Scan for the cell matching the given text and deliver its (x, y) coordinate at center. 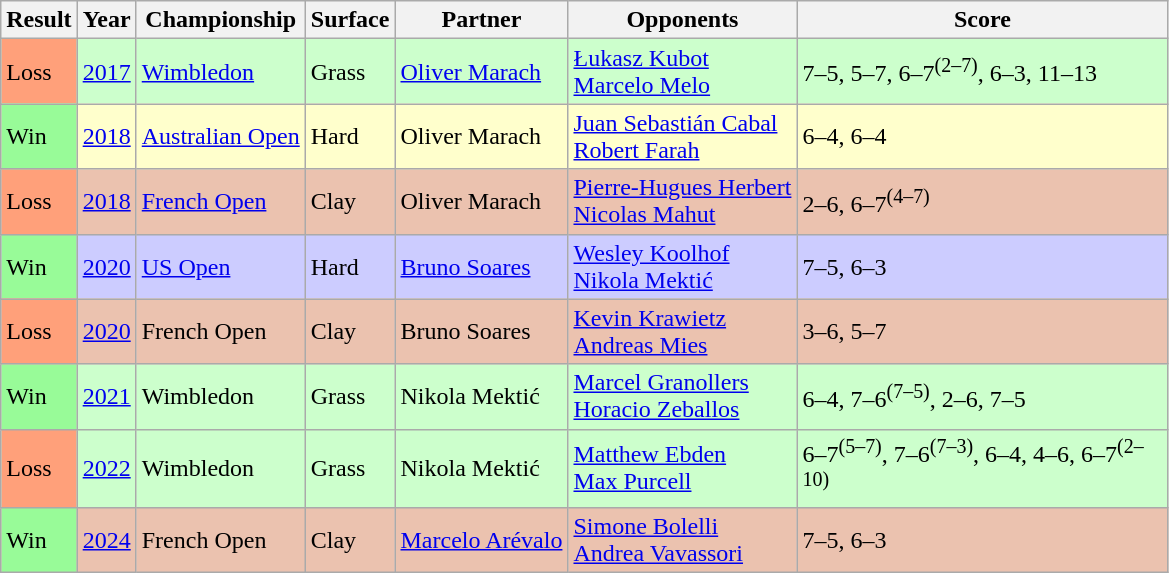
US Open (220, 266)
Simone Bolelli Andrea Vavassori (682, 540)
2021 (106, 396)
Juan Sebastián Cabal Robert Farah (682, 136)
Surface (350, 20)
Kevin Krawietz Andreas Mies (682, 332)
Marcel Granollers Horacio Zeballos (682, 396)
2022 (106, 468)
Opponents (682, 20)
Championship (220, 20)
6–4, 6–4 (982, 136)
3–6, 5–7 (982, 332)
Łukasz Kubot Marcelo Melo (682, 72)
Australian Open (220, 136)
Wesley Koolhof Nikola Mektić (682, 266)
Matthew Ebden Max Purcell (682, 468)
6–4, 7–6(7–5), 2–6, 7–5 (982, 396)
Score (982, 20)
2017 (106, 72)
2–6, 6–7(4–7) (982, 202)
Result (39, 20)
2024 (106, 540)
Partner (482, 20)
7–5, 5–7, 6–7(2–7), 6–3, 11–13 (982, 72)
6–7(5–7), 7–6(7–3), 6–4, 4–6, 6–7(2–10) (982, 468)
Marcelo Arévalo (482, 540)
Year (106, 20)
Pierre-Hugues Herbert Nicolas Mahut (682, 202)
